Pinpoint the cell where the given text exists, returning its (x, y) midpoint coordinate. 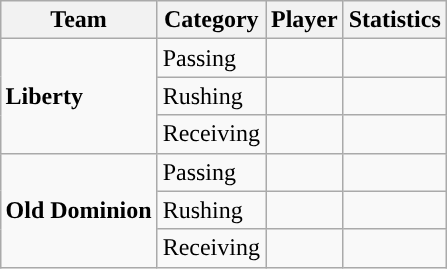
Team (78, 20)
Statistics (394, 20)
Player (305, 20)
Old Dominion (78, 210)
Category (211, 20)
Liberty (78, 96)
